For the text-containing cell, return its midpoint in [x, y] coordinate format. 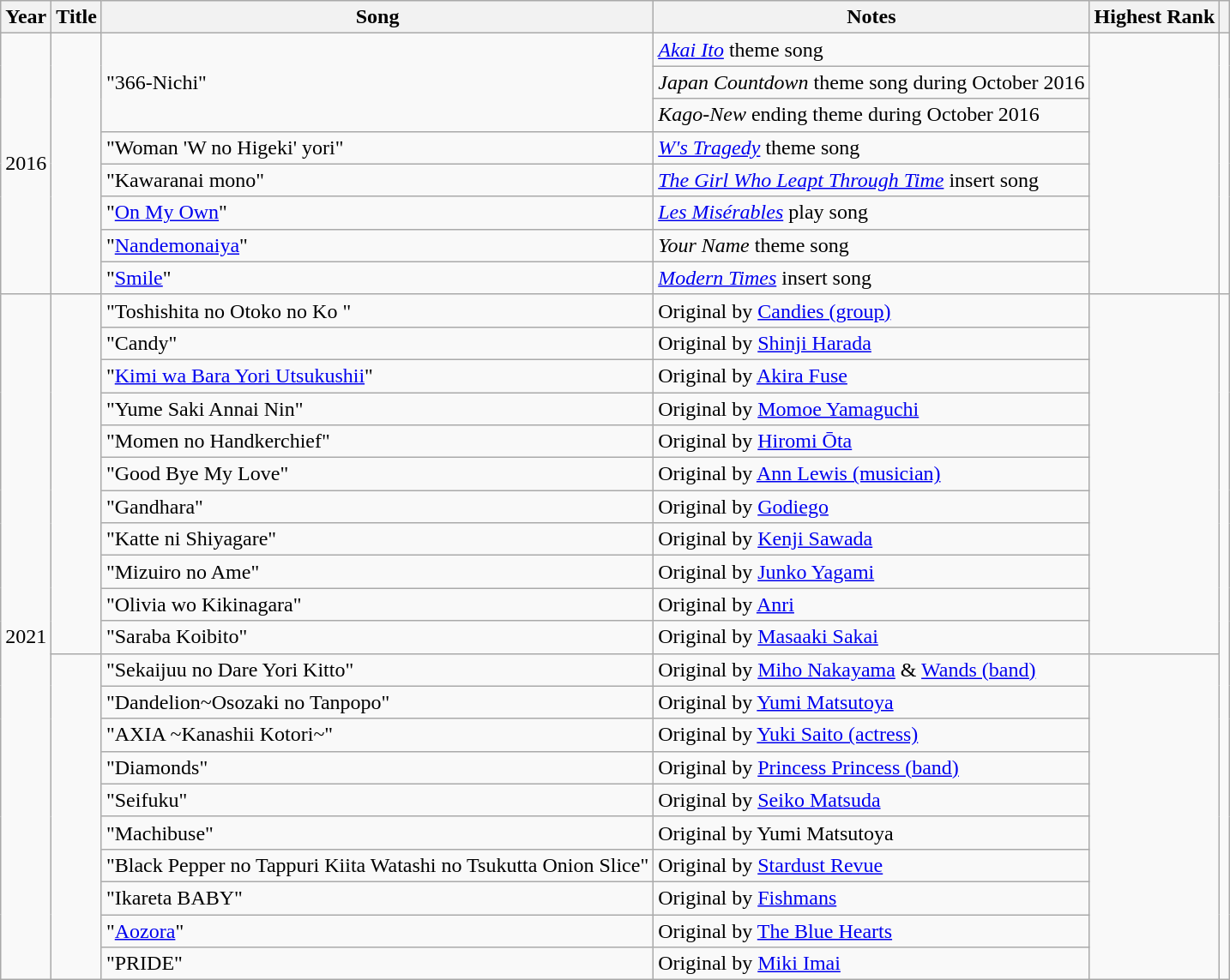
"Aozora" [377, 930]
Song [377, 17]
"Momen no Handkerchief" [377, 442]
Original by Anri [871, 604]
Original by Godiego [871, 507]
Original by Hiromi Ōta [871, 442]
Highest Rank [1155, 17]
Notes [871, 17]
"Kimi wa Bara Yori Utsukushii" [377, 376]
W's Tragedy theme song [871, 147]
"Sekaijuu no Dare Yori Kitto" [377, 670]
"Saraba Koibito" [377, 637]
Original by The Blue Hearts [871, 930]
"Smile" [377, 278]
2016 [26, 164]
Original by Momoe Yamaguchi [871, 409]
"Seifuku" [377, 800]
"366-Nichi" [377, 82]
Les Misérables play song [871, 213]
Original by Junko Yagami [871, 572]
"Woman 'W no Higeki' yori" [377, 147]
"Candy" [377, 343]
"Gandhara" [377, 507]
Akai Ito theme song [871, 50]
"Nandemonaiya" [377, 245]
"Black Pepper no Tappuri Kiita Watashi no Tsukutta Onion Slice" [377, 865]
Original by Shinji Harada [871, 343]
Your Name theme song [871, 245]
"AXIA ~Kanashii Kotori~" [377, 735]
"Mizuiro no Ame" [377, 572]
Original by Miki Imai [871, 964]
Original by Seiko Matsuda [871, 800]
Original by Fishmans [871, 898]
Original by Yuki Saito (actress) [871, 735]
Japan Countdown theme song during October 2016 [871, 82]
Title [77, 17]
Original by Ann Lewis (musician) [871, 474]
"Diamonds" [377, 767]
Original by Miho Nakayama & Wands (band) [871, 670]
The Girl Who Leapt Through Time insert song [871, 180]
"Yume Saki Annai Nin" [377, 409]
"Good Bye My Love" [377, 474]
"Katte ni Shiyagare" [377, 539]
Kago-New ending theme during October 2016 [871, 115]
"Ikareta BABY" [377, 898]
Modern Times insert song [871, 278]
"Toshishita no Otoko no Ko " [377, 310]
"PRIDE" [377, 964]
"Machibuse" [377, 833]
Original by Princess Princess (band) [871, 767]
2021 [26, 636]
Original by Candies (group) [871, 310]
"Kawaranai mono" [377, 180]
Original by Akira Fuse [871, 376]
Year [26, 17]
Original by Stardust Revue [871, 865]
"Dandelion~Osozaki no Tanpopo" [377, 702]
"On My Own" [377, 213]
Original by Masaaki Sakai [871, 637]
"Olivia wo Kikinagara" [377, 604]
Original by Kenji Sawada [871, 539]
